Scan for the cell matching the given text and deliver its (x, y) coordinate at center. 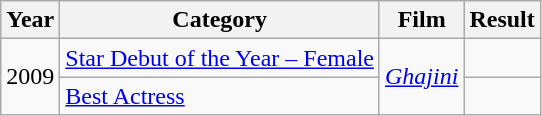
Year (30, 20)
Result (502, 20)
2009 (30, 77)
Ghajini (421, 77)
Film (421, 20)
Best Actress (220, 96)
Category (220, 20)
Star Debut of the Year – Female (220, 58)
